Return [x, y] of the center of cell containing provided text 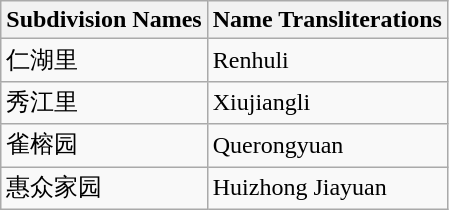
Subdivision Names [104, 20]
仁湖里 [104, 60]
Xiujiangli [327, 102]
Querongyuan [327, 146]
Name Transliterations [327, 20]
雀榕园 [104, 146]
秀江里 [104, 102]
Huizhong Jiayuan [327, 188]
Renhuli [327, 60]
惠众家园 [104, 188]
